Extract the (x, y) coordinate from the center of the cell holding the provided text.  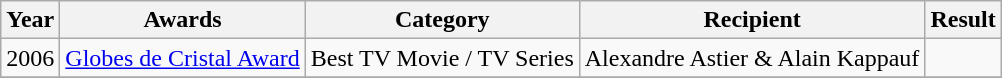
Awards (182, 20)
Category (442, 20)
Alexandre Astier & Alain Kappauf (752, 58)
Globes de Cristal Award (182, 58)
Best TV Movie / TV Series (442, 58)
Recipient (752, 20)
Year (30, 20)
2006 (30, 58)
Result (963, 20)
